For the text-containing cell, return its midpoint in [X, Y] coordinate format. 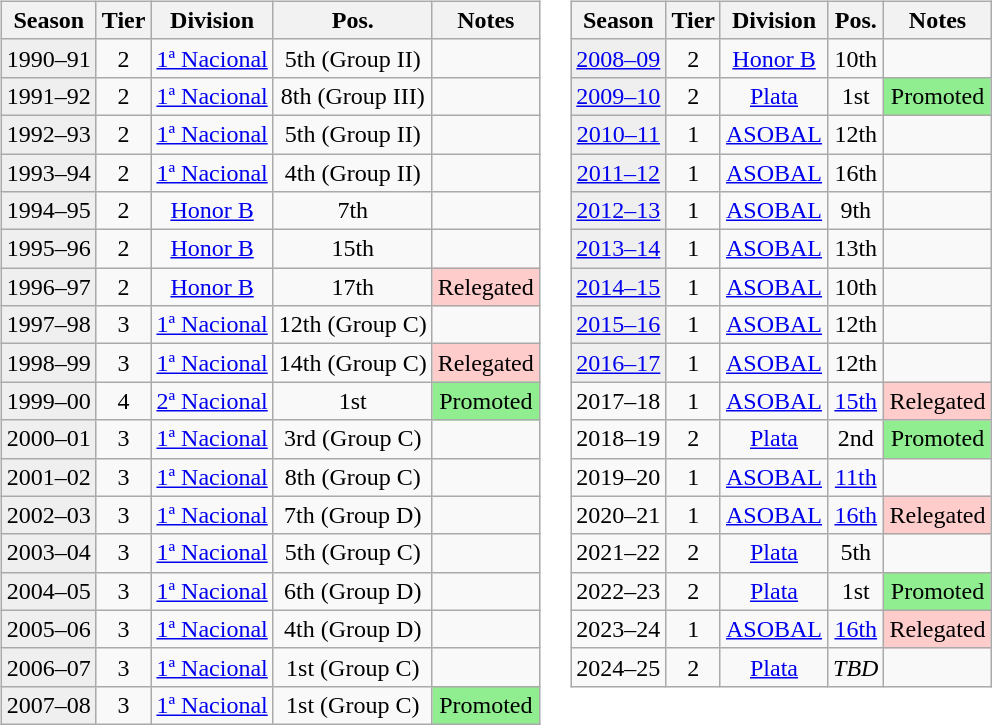
TBD [856, 667]
4th (Group D) [352, 629]
2004–05 [48, 591]
5th [856, 553]
11th [856, 477]
2005–06 [48, 629]
7th [352, 211]
4th (Group II) [352, 173]
8th (Group III) [352, 96]
7th (Group D) [352, 515]
2009–10 [618, 96]
1995–96 [48, 249]
8th (Group C) [352, 477]
9th [856, 211]
2012–13 [618, 211]
2002–03 [48, 515]
1990–91 [48, 58]
17th [352, 287]
2nd [856, 439]
6th (Group D) [352, 591]
1994–95 [48, 211]
2024–25 [618, 667]
12th (Group C) [352, 325]
2003–04 [48, 553]
1996–97 [48, 287]
2013–14 [618, 249]
2019–20 [618, 477]
1997–98 [48, 325]
1993–94 [48, 173]
1992–93 [48, 134]
2017–18 [618, 401]
2021–22 [618, 553]
13th [856, 249]
2018–19 [618, 439]
2007–08 [48, 705]
2010–11 [618, 134]
2015–16 [618, 325]
2020–21 [618, 515]
5th (Group C) [352, 553]
2006–07 [48, 667]
2022–23 [618, 591]
2000–01 [48, 439]
2011–12 [618, 173]
14th (Group C) [352, 363]
1999–00 [48, 401]
2001–02 [48, 477]
2016–17 [618, 363]
2014–15 [618, 287]
2ª Nacional [212, 401]
4 [124, 401]
1998–99 [48, 363]
2008–09 [618, 58]
1991–92 [48, 96]
3rd (Group C) [352, 439]
2023–24 [618, 629]
